Find where the given text appears and provide that cell's center as (X, Y) coordinate. 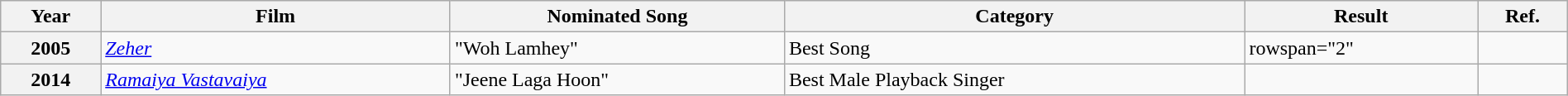
Nominated Song (617, 17)
Best Song (1014, 48)
Category (1014, 17)
"Jeene Laga Hoon" (617, 79)
Year (51, 17)
Zeher (276, 48)
Ref. (1523, 17)
rowspan="2" (1361, 48)
"Woh Lamhey" (617, 48)
Film (276, 17)
Ramaiya Vastavaiya (276, 79)
Result (1361, 17)
2014 (51, 79)
Best Male Playback Singer (1014, 79)
2005 (51, 48)
